Detect which cell encompasses the target text, then output its [x, y] center coordinate. 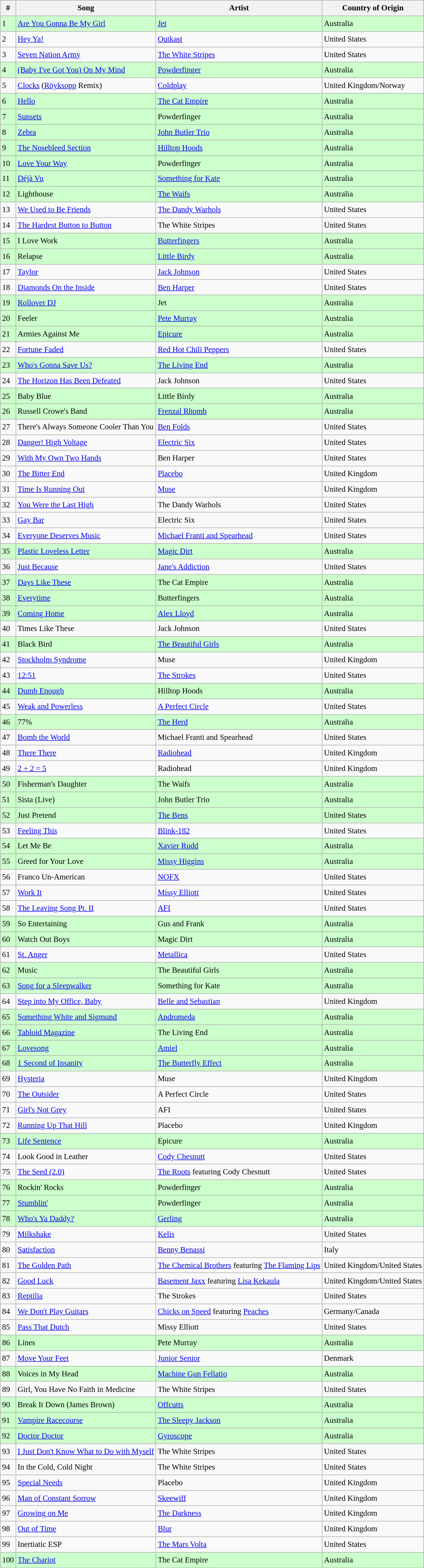
NOFX [239, 877]
We Don't Play Guitars [86, 1312]
Skeewiff [239, 1498]
95 [8, 1482]
Amiel [239, 1048]
Franco Un-American [86, 877]
Are You Gonna Be My Girl [86, 24]
24 [8, 380]
Russell Crowe's Band [86, 412]
Gay Bar [86, 520]
Lovesong [86, 1048]
5 [8, 86]
Coming Home [86, 613]
Step into My Office, Baby [86, 1001]
Machine Gun Fellatio [239, 1374]
There's Always Someone Cooler Than You [86, 427]
The Bitter End [86, 474]
40 [8, 629]
1 [8, 24]
Red Hot Chili Peppers [239, 349]
71 [8, 1110]
Everyone Deserves Music [86, 536]
You Were the Last High [86, 505]
Relapse [86, 256]
Something White and Sigmund [86, 1017]
48 [8, 753]
87 [8, 1358]
Frenzal Rhomb [239, 412]
97 [8, 1514]
13 [8, 210]
54 [8, 846]
Special Needs [86, 1482]
In the Cold, Cold Night [86, 1467]
Lines [86, 1343]
72 [8, 1125]
Xavier Rudd [239, 846]
47 [8, 737]
100 [8, 1560]
2 + 2 = 5 [86, 769]
Watch Out Boys [86, 939]
Just Because [86, 567]
15 [8, 241]
The Roots featuring Cody Chesnutt [239, 1172]
Benny Benassi [239, 1250]
Inertiatic ESP [86, 1545]
The Chariot [86, 1560]
42 [8, 660]
17 [8, 272]
Lighthouse [86, 194]
38 [8, 598]
82 [8, 1281]
Work It [86, 893]
Fisherman's Daughter [86, 784]
Diamonds On the Inside [86, 288]
Fortune Faded [86, 349]
9 [8, 148]
The Hardest Button to Button [86, 225]
Milkshake [86, 1234]
60 [8, 939]
21 [8, 334]
Outkast [239, 40]
Ben Folds [239, 427]
79 [8, 1234]
20 [8, 319]
Girl, You Have No Faith in Medicine [86, 1390]
88 [8, 1374]
22 [8, 349]
Man of Constant Sorrow [86, 1498]
49 [8, 769]
39 [8, 613]
Running Up That Hill [86, 1125]
70 [8, 1094]
Satisfaction [86, 1250]
51 [8, 800]
Hysteria [86, 1079]
Alex Lloyd [239, 613]
37 [8, 582]
The Seed (2.0) [86, 1172]
Germany/Canada [373, 1312]
61 [8, 955]
Seven Nation Army [86, 55]
Offcutts [239, 1405]
Basement Jaxx featuring Lisa Kekaula [239, 1281]
# [8, 8]
80 [8, 1250]
Days Like These [86, 582]
The Darkness [239, 1514]
75 [8, 1172]
Bomb the World [86, 737]
Junior Senior [239, 1358]
85 [8, 1327]
The Nosebleed Section [86, 148]
Stumblin' [86, 1203]
44 [8, 691]
Jane's Addiction [239, 567]
77% [86, 722]
Blur [239, 1529]
14 [8, 225]
Weak and Powerless [86, 706]
Hello [86, 101]
Voices in My Head [86, 1374]
St. Anger [86, 955]
23 [8, 365]
81 [8, 1265]
43 [8, 676]
Chicks on Speed featuring Peaches [239, 1312]
Blink-182 [239, 831]
Missy Higgins [239, 861]
89 [8, 1390]
55 [8, 861]
Italy [373, 1250]
Rockin' Rocks [86, 1188]
The Chemical Brothers featuring The Flaming Lips [239, 1265]
90 [8, 1405]
93 [8, 1451]
Feeler [86, 319]
Dumb Enough [86, 691]
33 [8, 520]
83 [8, 1296]
94 [8, 1467]
Just Pretend [86, 815]
Music [86, 970]
26 [8, 412]
Tabloid Magazine [86, 1033]
52 [8, 815]
The Horizon Has Been Defeated [86, 380]
Break It Down (James Brown) [86, 1405]
The Butterfly Effect [239, 1064]
The Herd [239, 722]
Growing on Me [86, 1514]
Déjà Vu [86, 179]
Hey Ya! [86, 40]
53 [8, 831]
The Golden Path [86, 1265]
50 [8, 784]
57 [8, 893]
Andromeda [239, 1017]
34 [8, 536]
(Baby I've Got You) On My Mind [86, 70]
Artist [239, 8]
Black Bird [86, 645]
12 [8, 194]
3 [8, 55]
28 [8, 443]
92 [8, 1436]
59 [8, 924]
Metallica [239, 955]
Love Your Way [86, 164]
Rollover DJ [86, 303]
31 [8, 489]
Danger! High Voltage [86, 443]
84 [8, 1312]
Gerling [239, 1218]
8 [8, 132]
78 [8, 1218]
Coldplay [239, 86]
19 [8, 303]
Reptilia [86, 1296]
63 [8, 986]
Gyroscope [239, 1436]
77 [8, 1203]
12:51 [86, 676]
Kelis [239, 1234]
The Leaving Song Pt. II [86, 909]
62 [8, 970]
Taylor [86, 272]
11 [8, 179]
10 [8, 164]
I Just Don't Know What to Do with Myself [86, 1451]
1 Second of Insanity [86, 1064]
With My Own Two Hands [86, 458]
We Used to Be Friends [86, 210]
4 [8, 70]
36 [8, 567]
Move Your Feet [86, 1358]
7 [8, 116]
58 [8, 909]
45 [8, 706]
25 [8, 396]
6 [8, 101]
The Outsider [86, 1094]
69 [8, 1079]
The Bens [239, 815]
Song [86, 8]
Zebra [86, 132]
41 [8, 645]
Sunsets [86, 116]
I Love Work [86, 241]
Girl's Not Grey [86, 1110]
Plastic Loveless Letter [86, 552]
27 [8, 427]
32 [8, 505]
Doctor Doctor [86, 1436]
Times Like These [86, 629]
99 [8, 1545]
Gus and Frank [239, 924]
Cody Chesnutt [239, 1157]
65 [8, 1017]
Denmark [373, 1358]
29 [8, 458]
2 [8, 40]
56 [8, 877]
64 [8, 1001]
76 [8, 1188]
There There [86, 753]
91 [8, 1421]
Good Luck [86, 1281]
96 [8, 1498]
73 [8, 1141]
Pass That Dutch [86, 1327]
98 [8, 1529]
Country of Origin [373, 8]
86 [8, 1343]
Look Good in Leather [86, 1157]
46 [8, 722]
Clocks (Röyksopp Remix) [86, 86]
So Entertaining [86, 924]
Everytime [86, 598]
67 [8, 1048]
Who's Gonna Save Us? [86, 365]
Out of Time [86, 1529]
Who's Ya Daddy? [86, 1218]
30 [8, 474]
Let Me Be [86, 846]
Greed for Your Love [86, 861]
Belle and Sebastian [239, 1001]
Vampire Racecourse [86, 1421]
Song for a Sleepwalker [86, 986]
Feeling This [86, 831]
68 [8, 1064]
The Mars Volta [239, 1545]
Armies Against Me [86, 334]
Baby Blue [86, 396]
16 [8, 256]
74 [8, 1157]
Stockholm Syndrome [86, 660]
Life Sentence [86, 1141]
Time Is Running Out [86, 489]
United Kingdom/Norway [373, 86]
66 [8, 1033]
The Sleepy Jackson [239, 1421]
35 [8, 552]
Sista (Live) [86, 800]
18 [8, 288]
